Locate the cell with the specified text and output its [X, Y] center coordinate. 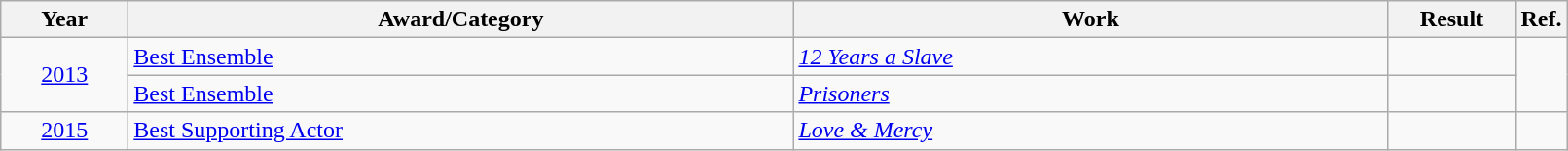
Prisoners [1090, 94]
Work [1090, 19]
Result [1452, 19]
12 Years a Slave [1090, 57]
Best Supporting Actor [461, 131]
Love & Mercy [1090, 131]
Year [64, 19]
Ref. [1542, 19]
Award/Category [461, 19]
2015 [64, 131]
2013 [64, 75]
